Capture the cell that displays the provided text and extract its [X, Y] central coordinate. 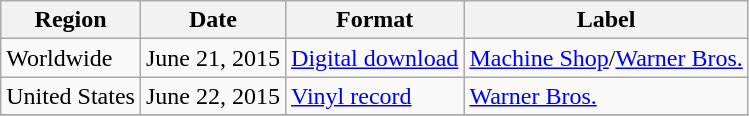
Digital download [375, 58]
Worldwide [71, 58]
Warner Bros. [606, 96]
Machine Shop/Warner Bros. [606, 58]
June 22, 2015 [212, 96]
June 21, 2015 [212, 58]
Region [71, 20]
Format [375, 20]
Label [606, 20]
Date [212, 20]
United States [71, 96]
Vinyl record [375, 96]
